Extract the (x, y) coordinate from the center of the cell holding the provided text.  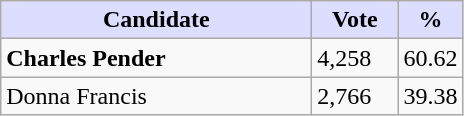
39.38 (430, 96)
2,766 (355, 96)
% (430, 20)
60.62 (430, 58)
Vote (355, 20)
Charles Pender (156, 58)
Candidate (156, 20)
4,258 (355, 58)
Donna Francis (156, 96)
